Pinpoint the cell where the given text exists, returning its [x, y] midpoint coordinate. 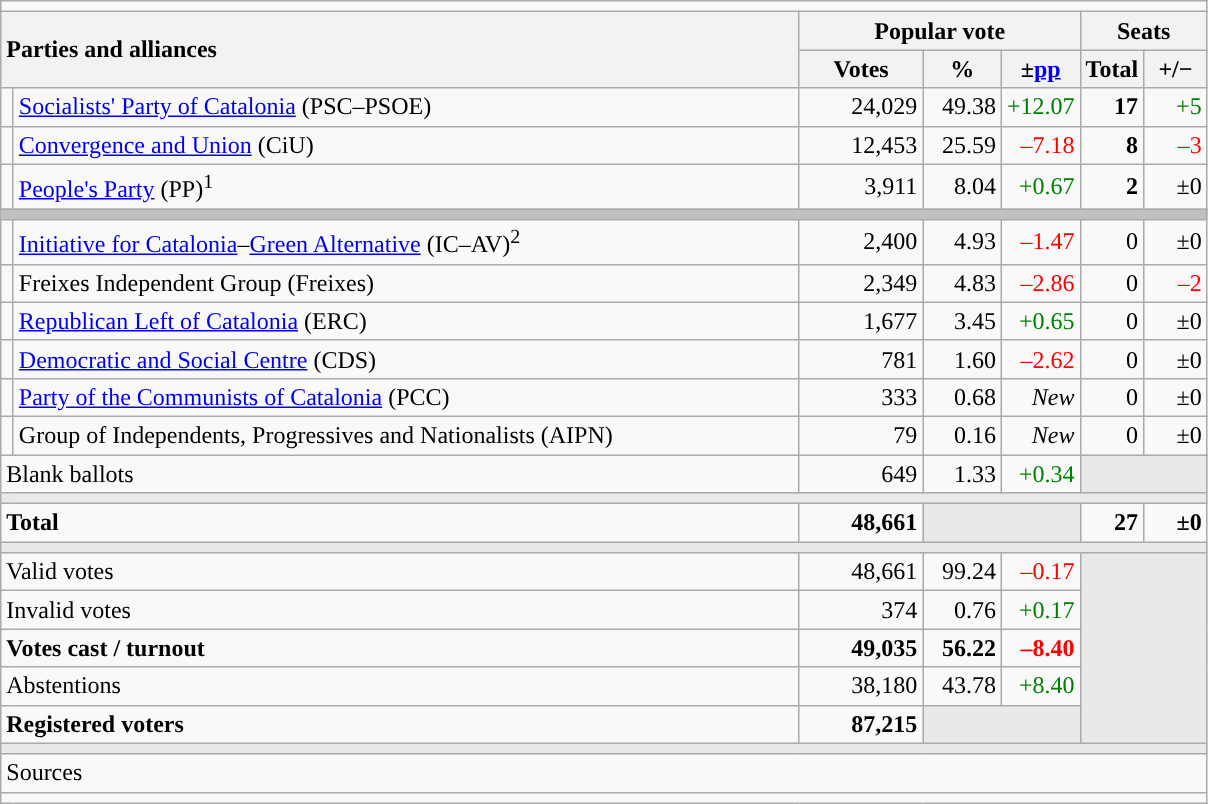
+0.67 [1040, 186]
3,911 [861, 186]
56.22 [962, 648]
–3 [1176, 145]
+5 [1176, 107]
Registered voters [400, 724]
Initiative for Catalonia–Green Alternative (IC–AV)2 [406, 242]
–2 [1176, 283]
+12.07 [1040, 107]
781 [861, 359]
43.78 [962, 686]
–2.86 [1040, 283]
Freixes Independent Group (Freixes) [406, 283]
12,453 [861, 145]
Votes [861, 69]
Seats [1144, 31]
27 [1112, 523]
99.24 [962, 572]
±pp [1040, 69]
Invalid votes [400, 610]
1,677 [861, 321]
49.38 [962, 107]
Republican Left of Catalonia (ERC) [406, 321]
Convergence and Union (CiU) [406, 145]
4.93 [962, 242]
–7.18 [1040, 145]
24,029 [861, 107]
Popular vote [940, 31]
Valid votes [400, 572]
333 [861, 397]
0.16 [962, 435]
2,349 [861, 283]
+0.17 [1040, 610]
+8.40 [1040, 686]
Parties and alliances [400, 50]
38,180 [861, 686]
4.83 [962, 283]
–1.47 [1040, 242]
–8.40 [1040, 648]
374 [861, 610]
649 [861, 474]
3.45 [962, 321]
Abstentions [400, 686]
Blank ballots [400, 474]
+0.34 [1040, 474]
1.33 [962, 474]
Party of the Communists of Catalonia (PCC) [406, 397]
87,215 [861, 724]
Sources [604, 773]
People's Party (PP)1 [406, 186]
1.60 [962, 359]
79 [861, 435]
2 [1112, 186]
Democratic and Social Centre (CDS) [406, 359]
8 [1112, 145]
–2.62 [1040, 359]
2,400 [861, 242]
+/− [1176, 69]
0.68 [962, 397]
17 [1112, 107]
Votes cast / turnout [400, 648]
+0.65 [1040, 321]
–0.17 [1040, 572]
49,035 [861, 648]
25.59 [962, 145]
Group of Independents, Progressives and Nationalists (AIPN) [406, 435]
% [962, 69]
8.04 [962, 186]
Socialists' Party of Catalonia (PSC–PSOE) [406, 107]
0.76 [962, 610]
